Search for the cell housing the specified text and yield its (X, Y) center coordinate. 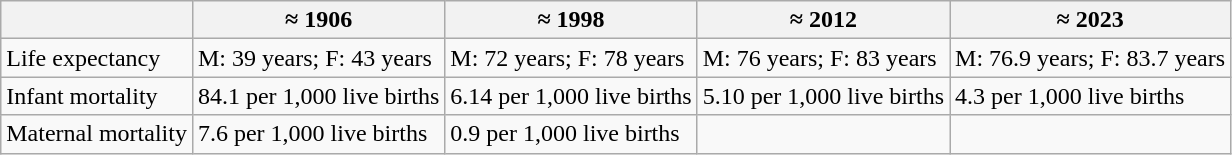
≈ 2023 (1090, 20)
5.10 per 1,000 live births (823, 96)
6.14 per 1,000 live births (571, 96)
4.3 per 1,000 live births (1090, 96)
0.9 per 1,000 live births (571, 134)
≈ 1998 (571, 20)
≈ 1906 (318, 20)
M: 72 years; F: 78 years (571, 58)
M: 39 years; F: 43 years (318, 58)
7.6 per 1,000 live births (318, 134)
Infant mortality (97, 96)
M: 76.9 years; F: 83.7 years (1090, 58)
84.1 per 1,000 live births (318, 96)
Life expectancy (97, 58)
M: 76 years; F: 83 years (823, 58)
Maternal mortality (97, 134)
≈ 2012 (823, 20)
